Scan for the cell matching the given text and deliver its (x, y) coordinate at center. 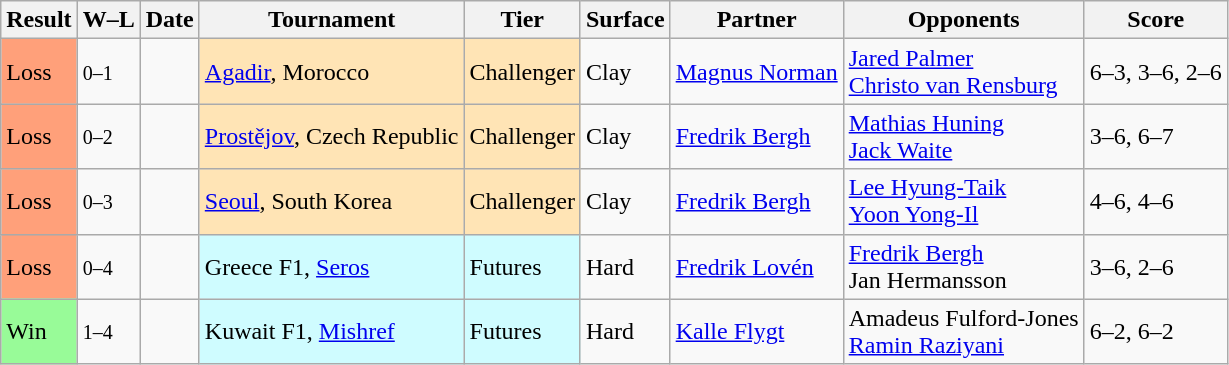
Amadeus Fulford-Jones Ramin Raziyani (964, 332)
Lee Hyung-Taik Yoon Yong-Il (964, 202)
0–2 (108, 136)
Tier (522, 20)
1–4 (108, 332)
Mathias Huning Jack Waite (964, 136)
0–4 (108, 266)
Fredrik Bergh Jan Hermansson (964, 266)
W–L (108, 20)
Fredrik Lovén (756, 266)
Score (1156, 20)
Tournament (332, 20)
Result (39, 20)
3–6, 6–7 (1156, 136)
Seoul, South Korea (332, 202)
3–6, 2–6 (1156, 266)
0–3 (108, 202)
Opponents (964, 20)
6–3, 3–6, 2–6 (1156, 72)
Date (170, 20)
4–6, 4–6 (1156, 202)
Partner (756, 20)
Greece F1, Seros (332, 266)
Agadir, Morocco (332, 72)
6–2, 6–2 (1156, 332)
Kalle Flygt (756, 332)
Jared Palmer Christo van Rensburg (964, 72)
Prostějov, Czech Republic (332, 136)
Win (39, 332)
Surface (625, 20)
Magnus Norman (756, 72)
Kuwait F1, Mishref (332, 332)
0–1 (108, 72)
